For the text-containing cell, return its midpoint in [x, y] coordinate format. 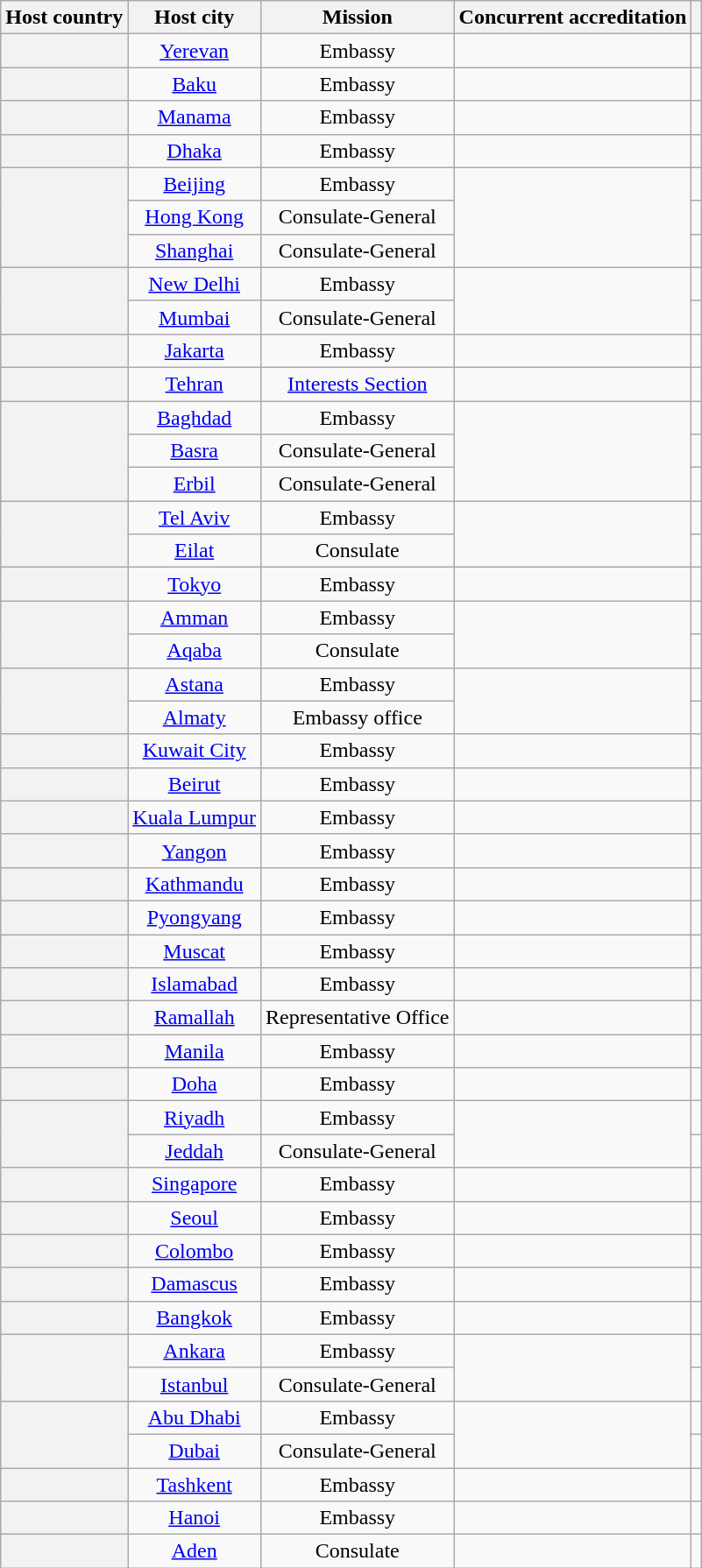
Eilat [195, 551]
Tokyo [195, 584]
Kuala Lumpur [195, 817]
Representative Office [358, 1018]
Muscat [195, 950]
Damascus [195, 1284]
Almaty [195, 717]
Yangon [195, 851]
Tehran [195, 384]
Hong Kong [195, 217]
Bangkok [195, 1317]
Yerevan [195, 51]
Hanoi [195, 1518]
Embassy office [358, 717]
Tashkent [195, 1485]
Baghdad [195, 418]
Erbil [195, 484]
Aden [195, 1551]
Istanbul [195, 1384]
Singapore [195, 1184]
Shanghai [195, 251]
Ankara [195, 1351]
Manila [195, 1051]
Mission [358, 18]
Pyongyang [195, 917]
Ramallah [195, 1018]
Jakarta [195, 350]
Mumbai [195, 317]
Manama [195, 117]
Host country [65, 18]
Doha [195, 1084]
Host city [195, 18]
Seoul [195, 1218]
Beijing [195, 184]
Abu Dhabi [195, 1417]
Astana [195, 684]
Beirut [195, 784]
Baku [195, 84]
Dhaka [195, 151]
Aqaba [195, 651]
New Delhi [195, 284]
Kathmandu [195, 884]
Islamabad [195, 985]
Interests Section [358, 384]
Kuwait City [195, 751]
Colombo [195, 1251]
Riyadh [195, 1118]
Basra [195, 451]
Jeddah [195, 1151]
Tel Aviv [195, 518]
Dubai [195, 1451]
Amman [195, 618]
Concurrent accreditation [573, 18]
